Output the [X, Y] coordinate of the center of the cell containing the given text.  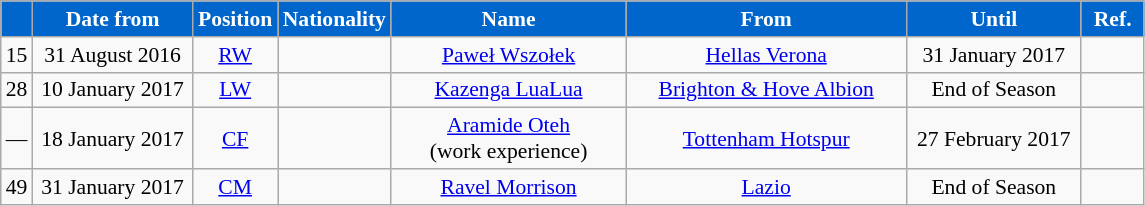
Paweł Wszołek [508, 55]
Kazenga LuaLua [508, 90]
Date from [112, 19]
CF [236, 138]
— [17, 138]
10 January 2017 [112, 90]
Hellas Verona [766, 55]
28 [17, 90]
31 August 2016 [112, 55]
Until [994, 19]
18 January 2017 [112, 138]
RW [236, 55]
From [766, 19]
Brighton & Hove Albion [766, 90]
Nationality [334, 19]
Ref. [1112, 19]
Lazio [766, 187]
Position [236, 19]
Name [508, 19]
LW [236, 90]
Tottenham Hotspur [766, 138]
CM [236, 187]
Aramide Oteh(work experience) [508, 138]
49 [17, 187]
27 February 2017 [994, 138]
Ravel Morrison [508, 187]
15 [17, 55]
